From the cell containing the given text, extract its center point as (X, Y) coordinate. 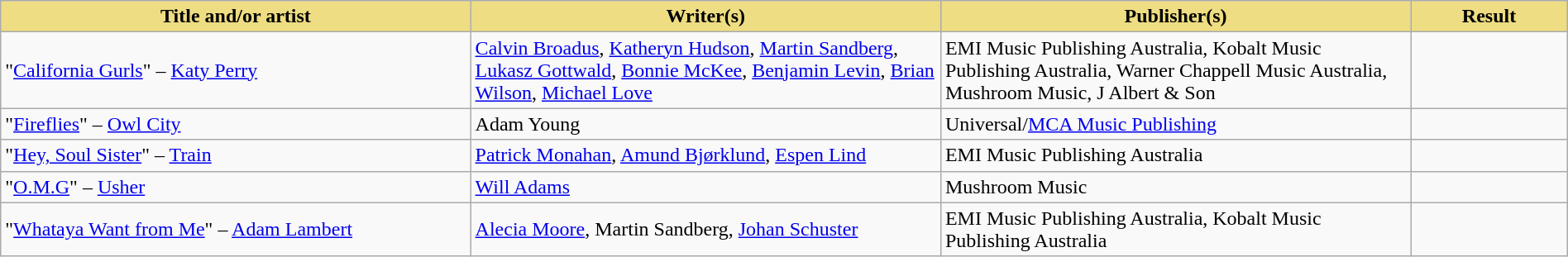
"O.M.G" – Usher (236, 187)
"Fireflies" – Owl City (236, 124)
Publisher(s) (1175, 17)
EMI Music Publishing Australia, Kobalt Music Publishing Australia, Warner Chappell Music Australia, Mushroom Music, J Albert & Son (1175, 70)
"Hey, Soul Sister" – Train (236, 155)
Alecia Moore, Martin Sandberg, Johan Schuster (705, 230)
EMI Music Publishing Australia, Kobalt Music Publishing Australia (1175, 230)
"Whataya Want from Me" – Adam Lambert (236, 230)
EMI Music Publishing Australia (1175, 155)
Universal/MCA Music Publishing (1175, 124)
Result (1489, 17)
Patrick Monahan, Amund Bjørklund, Espen Lind (705, 155)
"California Gurls" – Katy Perry (236, 70)
Writer(s) (705, 17)
Will Adams (705, 187)
Title and/or artist (236, 17)
Adam Young (705, 124)
Calvin Broadus, Katheryn Hudson, Martin Sandberg, Lukasz Gottwald, Bonnie McKee, Benjamin Levin, Brian Wilson, Michael Love (705, 70)
Mushroom Music (1175, 187)
